Return [X, Y] of the center of cell containing provided text 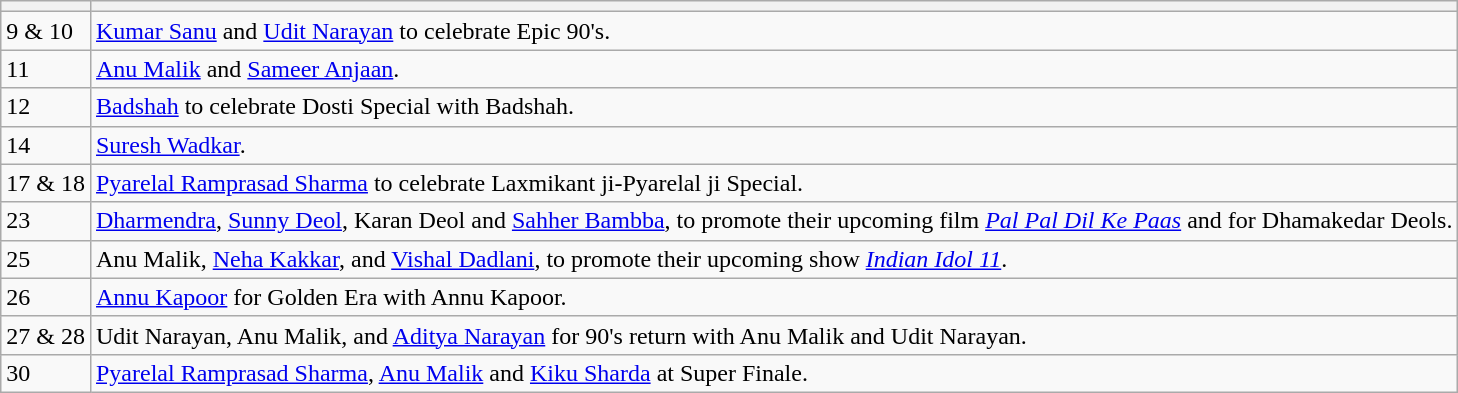
26 [46, 297]
Pyarelal Ramprasad Sharma to celebrate Laxmikant ji-Pyarelal ji Special. [774, 183]
Annu Kapoor for Golden Era with Annu Kapoor. [774, 297]
9 & 10 [46, 31]
23 [46, 221]
27 & 28 [46, 335]
Anu Malik and Sameer Anjaan. [774, 69]
Udit Narayan, Anu Malik, and Aditya Narayan for 90's return with Anu Malik and Udit Narayan. [774, 335]
25 [46, 259]
12 [46, 107]
30 [46, 373]
14 [46, 145]
Dharmendra, Sunny Deol, Karan Deol and Sahher Bambba, to promote their upcoming film Pal Pal Dil Ke Paas and for Dhamakedar Deols. [774, 221]
17 & 18 [46, 183]
Kumar Sanu and Udit Narayan to celebrate Epic 90's. [774, 31]
Suresh Wadkar. [774, 145]
Anu Malik, Neha Kakkar, and Vishal Dadlani, to promote their upcoming show Indian Idol 11. [774, 259]
11 [46, 69]
Badshah to celebrate Dosti Special with Badshah. [774, 107]
Pyarelal Ramprasad Sharma, Anu Malik and Kiku Sharda at Super Finale. [774, 373]
